Find where the given text appears and provide that cell's center as (x, y) coordinate. 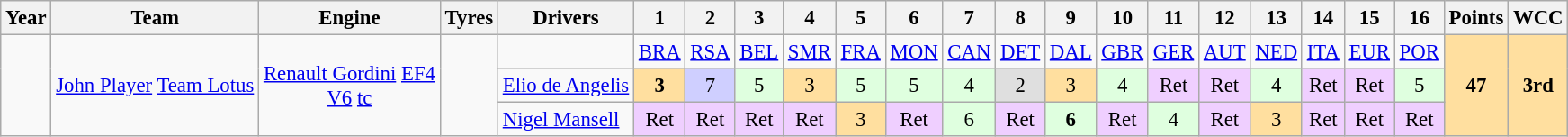
NED (1276, 52)
9 (1071, 18)
EUR (1369, 52)
SMR (810, 52)
Renault Gordini EF4V6 tc (350, 87)
BRA (660, 52)
Engine (350, 18)
8 (1020, 18)
Nigel Mansell (565, 120)
1 (660, 18)
GER (1173, 52)
11 (1173, 18)
15 (1369, 18)
16 (1420, 18)
WCC (1538, 18)
CAN (970, 52)
10 (1123, 18)
DAL (1071, 52)
DET (1020, 52)
John Player Team Lotus (155, 87)
Points (1475, 18)
Tyres (469, 18)
Drivers (565, 18)
3rd (1538, 87)
ITA (1322, 52)
POR (1420, 52)
BEL (759, 52)
47 (1475, 87)
14 (1322, 18)
RSA (711, 52)
GBR (1123, 52)
Elio de Angelis (565, 86)
FRA (860, 52)
Team (155, 18)
Year (26, 18)
AUT (1225, 52)
13 (1276, 18)
MON (914, 52)
12 (1225, 18)
